Detect which cell encompasses the target text, then output its [X, Y] center coordinate. 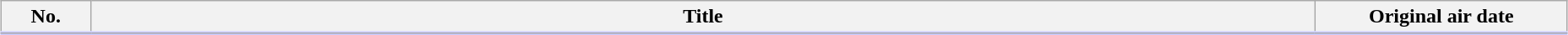
No. [46, 17]
Title [703, 17]
Original air date [1441, 17]
